Output the [X, Y] coordinate of the center of the cell containing the given text.  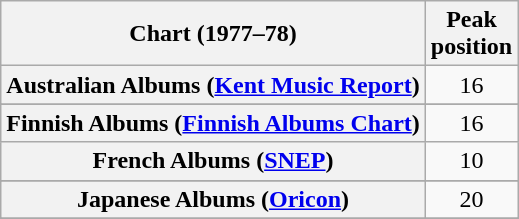
Australian Albums (Kent Music Report) [214, 85]
Chart (1977–78) [214, 34]
French Albums (SNEP) [214, 161]
20 [471, 199]
Peak position [471, 34]
Japanese Albums (Oricon) [214, 199]
Finnish Albums (Finnish Albums Chart) [214, 123]
10 [471, 161]
